Return the (X, Y) coordinate for the center point of the cell that contains the specified text.  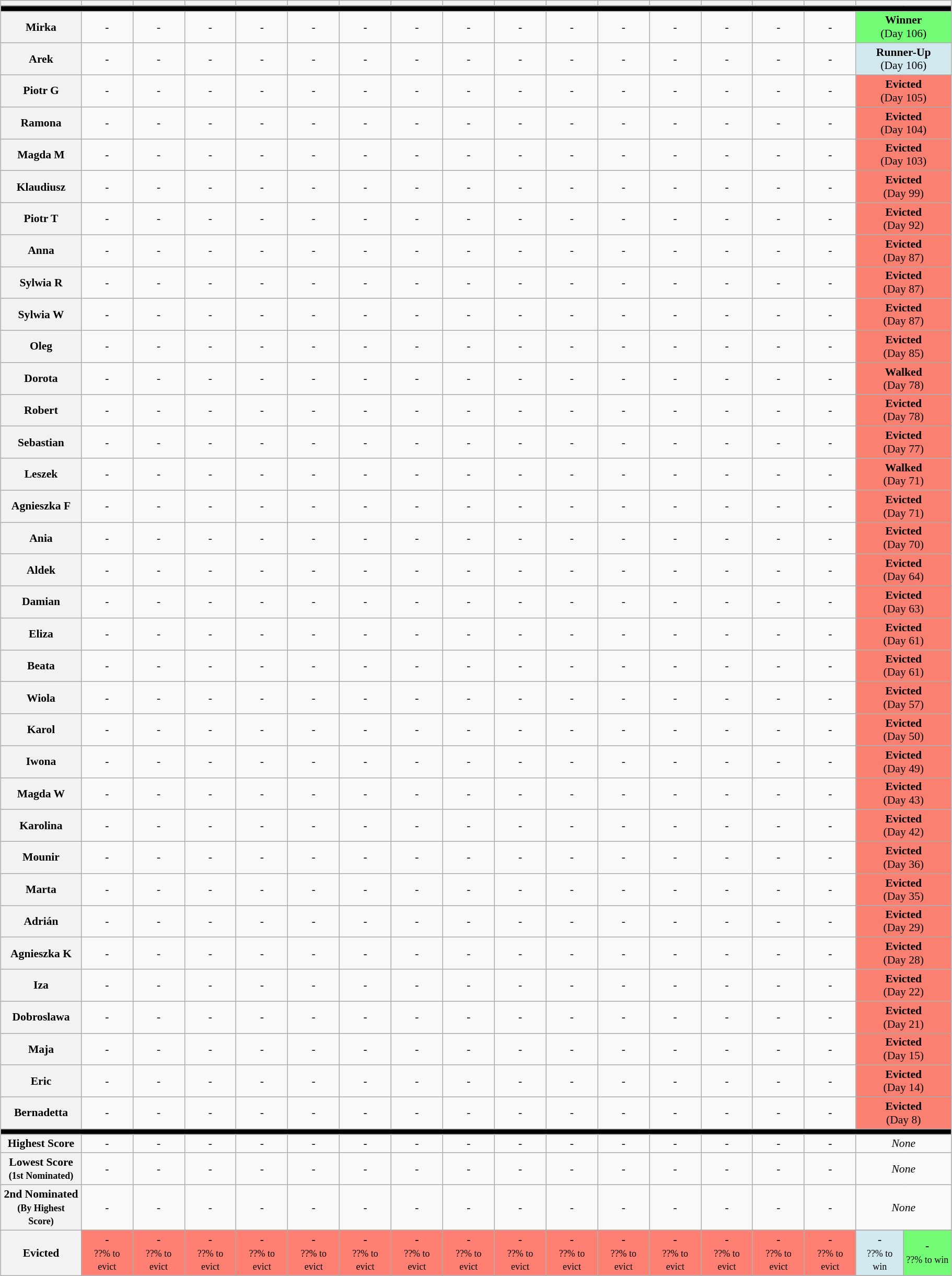
Evicted (Day 15) (903, 1049)
Oleg (41, 347)
Ania (41, 538)
Evicted (Day 105) (903, 91)
Iza (41, 985)
Arek (41, 60)
Robert (41, 411)
Evicted (Day 22) (903, 985)
Walked (Day 71) (903, 474)
Mounir (41, 858)
Sebastian (41, 442)
Evicted (Day 63) (903, 602)
Evicted (Day 42) (903, 826)
Maja (41, 1049)
Evicted (Day 28) (903, 953)
Marta (41, 889)
Evicted (Day 71) (903, 506)
Evicted (Day 49) (903, 762)
Magda W (41, 793)
Piotr T (41, 218)
Wiola (41, 698)
Evicted (Day 35) (903, 889)
Evicted (Day 92) (903, 218)
Winner (Day 106) (903, 27)
Karol (41, 729)
Bernadetta (41, 1113)
Evicted (Day 77) (903, 442)
Anna (41, 251)
Evicted (Day 14) (903, 1082)
Sylwia W (41, 315)
Magda M (41, 155)
Evicted (Day 8) (903, 1113)
Evicted (Day 29) (903, 922)
Evicted (Day 70) (903, 538)
Evicted (41, 1253)
Eliza (41, 634)
Dorota (41, 378)
Evicted (Day 36) (903, 858)
Runner-Up (Day 106) (903, 60)
Highest Score (41, 1144)
Evicted (Day 64) (903, 571)
Karolina (41, 826)
Leszek (41, 474)
Dobroslawa (41, 1017)
Agnieszka K (41, 953)
Aldek (41, 571)
Evicted (Day 50) (903, 729)
Evicted (Day 103) (903, 155)
Klaudiusz (41, 187)
Sylwia R (41, 282)
Mirka (41, 27)
Evicted (Day 104) (903, 123)
Evicted (Day 99) (903, 187)
2nd Nominated(By Highest Score) (41, 1208)
Beata (41, 666)
Evicted (Day 21) (903, 1017)
Piotr G (41, 91)
Iwona (41, 762)
Adrián (41, 922)
Evicted (Day 85) (903, 347)
Damian (41, 602)
Evicted (Day 43) (903, 793)
Ramona (41, 123)
Walked (Day 78) (903, 378)
Evicted (Day 78) (903, 411)
Lowest Score(1st Nominated) (41, 1169)
Evicted (Day 57) (903, 698)
Eric (41, 1082)
Agnieszka F (41, 506)
